Search for the cell housing the specified text and yield its [X, Y] center coordinate. 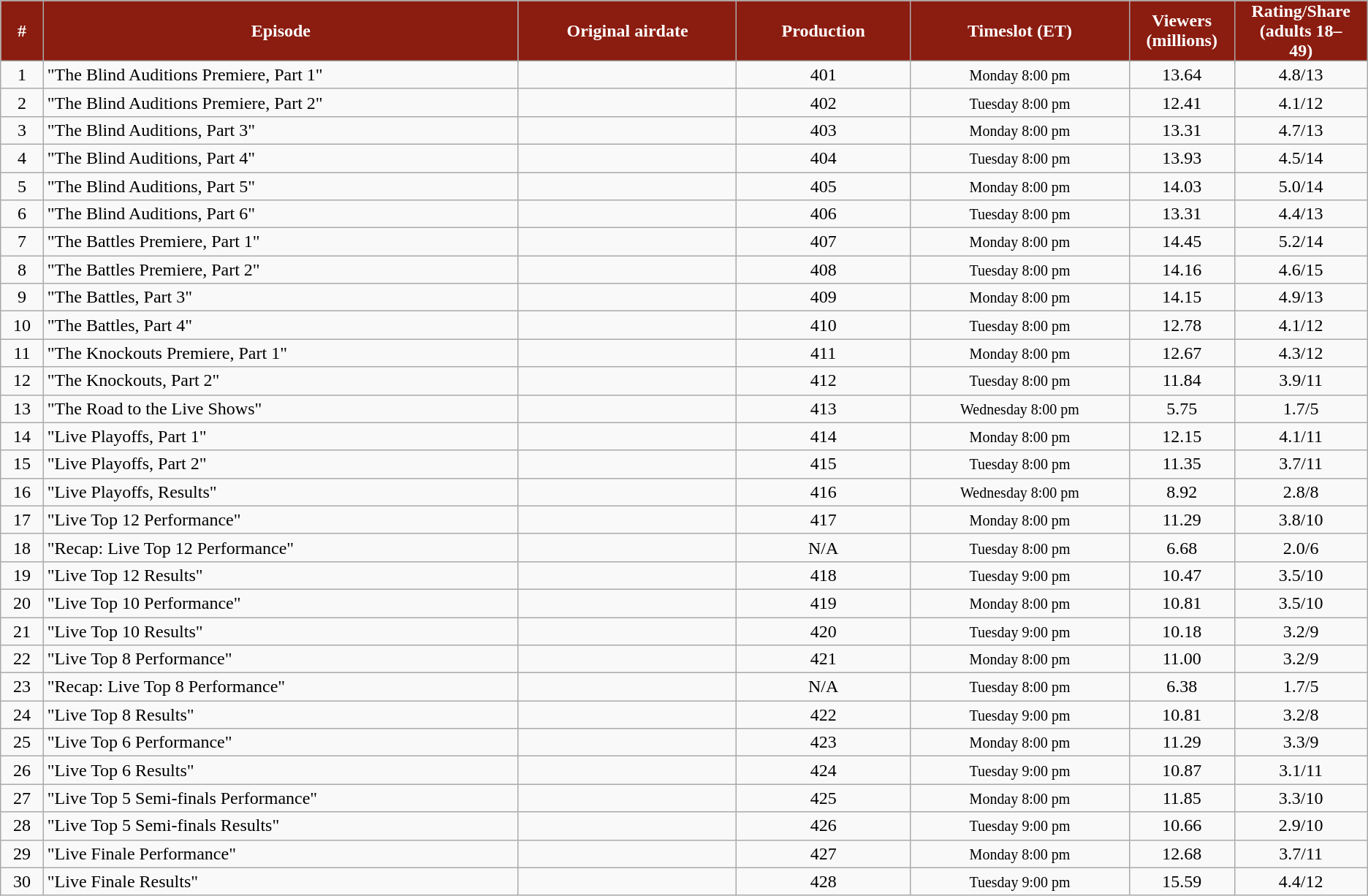
# [22, 31]
419 [824, 603]
28 [22, 826]
407 [824, 242]
10.66 [1182, 826]
5 [22, 186]
"Live Top 12 Results" [281, 575]
"The Knockouts, Part 2" [281, 381]
424 [824, 770]
Rating/Share(adults 18–49) [1301, 31]
26 [22, 770]
29 [22, 854]
"Live Finale Results" [281, 881]
"The Battles, Part 4" [281, 325]
"Recap: Live Top 12 Performance" [281, 547]
30 [22, 881]
4 [22, 158]
2.0/6 [1301, 547]
425 [824, 798]
17 [22, 520]
2.8/8 [1301, 492]
408 [824, 270]
4.6/15 [1301, 270]
21 [22, 631]
9 [22, 297]
Viewers(millions) [1182, 31]
14.16 [1182, 270]
"Live Top 5 Semi-finals Performance" [281, 798]
4.4/13 [1301, 214]
24 [22, 715]
14.45 [1182, 242]
11.84 [1182, 381]
423 [824, 743]
2.9/10 [1301, 826]
"Live Top 8 Results" [281, 715]
413 [824, 409]
12.67 [1182, 353]
6.68 [1182, 547]
3.8/10 [1301, 520]
4.1/11 [1301, 436]
2 [22, 102]
8.92 [1182, 492]
8 [22, 270]
"Recap: Live Top 8 Performance" [281, 687]
5.2/14 [1301, 242]
12.15 [1182, 436]
12.68 [1182, 854]
"The Blind Auditions, Part 4" [281, 158]
4.9/13 [1301, 297]
4.5/14 [1301, 158]
402 [824, 102]
Episode [281, 31]
12.78 [1182, 325]
14.03 [1182, 186]
405 [824, 186]
416 [824, 492]
3.1/11 [1301, 770]
409 [824, 297]
Production [824, 31]
Timeslot (ET) [1020, 31]
12.41 [1182, 102]
12 [22, 381]
3 [22, 130]
20 [22, 603]
4.3/12 [1301, 353]
"Live Playoffs, Results" [281, 492]
418 [824, 575]
417 [824, 520]
"The Blind Auditions Premiere, Part 2" [281, 102]
"Live Playoffs, Part 2" [281, 464]
414 [824, 436]
3.9/11 [1301, 381]
426 [824, 826]
6 [22, 214]
"The Blind Auditions, Part 6" [281, 214]
420 [824, 631]
415 [824, 464]
16 [22, 492]
11.00 [1182, 659]
13.93 [1182, 158]
"The Blind Auditions Premiere, Part 1" [281, 75]
428 [824, 881]
15 [22, 464]
13.64 [1182, 75]
412 [824, 381]
"The Knockouts Premiere, Part 1" [281, 353]
27 [22, 798]
"The Battles, Part 3" [281, 297]
5.75 [1182, 409]
"Live Top 10 Performance" [281, 603]
422 [824, 715]
"Live Top 6 Results" [281, 770]
10.47 [1182, 575]
"Live Top 10 Results" [281, 631]
11.85 [1182, 798]
4.7/13 [1301, 130]
"The Road to the Live Shows" [281, 409]
"The Battles Premiere, Part 1" [281, 242]
14.15 [1182, 297]
18 [22, 547]
"The Battles Premiere, Part 2" [281, 270]
411 [824, 353]
3.3/10 [1301, 798]
"Live Top 6 Performance" [281, 743]
4.8/13 [1301, 75]
11.35 [1182, 464]
"The Blind Auditions, Part 3" [281, 130]
403 [824, 130]
14 [22, 436]
10 [22, 325]
404 [824, 158]
11 [22, 353]
3.3/9 [1301, 743]
421 [824, 659]
15.59 [1182, 881]
"The Blind Auditions, Part 5" [281, 186]
"Live Playoffs, Part 1" [281, 436]
5.0/14 [1301, 186]
10.18 [1182, 631]
"Live Finale Performance" [281, 854]
406 [824, 214]
"Live Top 12 Performance" [281, 520]
Original airdate [627, 31]
19 [22, 575]
3.2/8 [1301, 715]
22 [22, 659]
401 [824, 75]
427 [824, 854]
4.4/12 [1301, 881]
410 [824, 325]
"Live Top 8 Performance" [281, 659]
"Live Top 5 Semi-finals Results" [281, 826]
6.38 [1182, 687]
10.87 [1182, 770]
13 [22, 409]
7 [22, 242]
23 [22, 687]
25 [22, 743]
1 [22, 75]
